Locate the cell with the specified text and output its (X, Y) center coordinate. 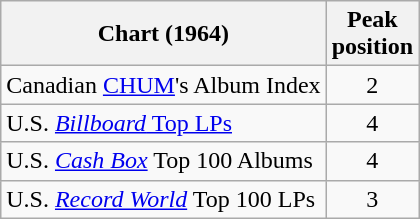
U.S. Record World Top 100 LPs (164, 199)
Peakposition (372, 34)
2 (372, 85)
U.S. Cash Box Top 100 Albums (164, 161)
Chart (1964) (164, 34)
Canadian CHUM's Album Index (164, 85)
U.S. Billboard Top LPs (164, 123)
3 (372, 199)
